Extract the [x, y] coordinate from the center of the cell holding the provided text.  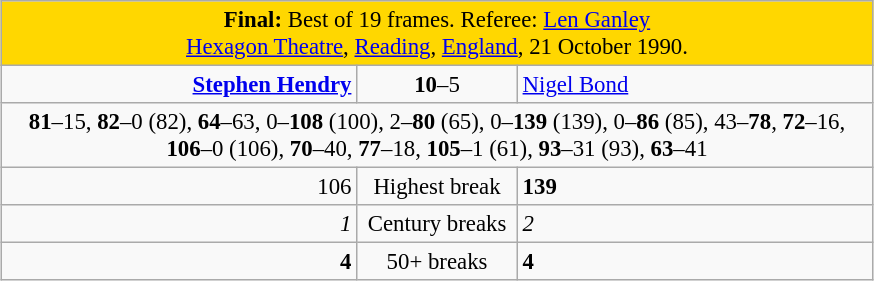
81–15, 82–0 (82), 64–63, 0–108 (100), 2–80 (65), 0–139 (139), 0–86 (85), 43–78, 72–16, 106–0 (106), 70–40, 77–18, 105–1 (61), 93–31 (93), 63–41 [437, 136]
10–5 [438, 85]
2 [695, 224]
1 [179, 224]
Final: Best of 19 frames. Referee: Len Ganley Hexagon Theatre, Reading, England, 21 October 1990. [437, 34]
Highest break [438, 187]
139 [695, 187]
Stephen Hendry [179, 85]
50+ breaks [438, 262]
Nigel Bond [695, 85]
106 [179, 187]
Century breaks [438, 224]
